Return the (x, y) coordinate for the center point of the cell that contains the specified text.  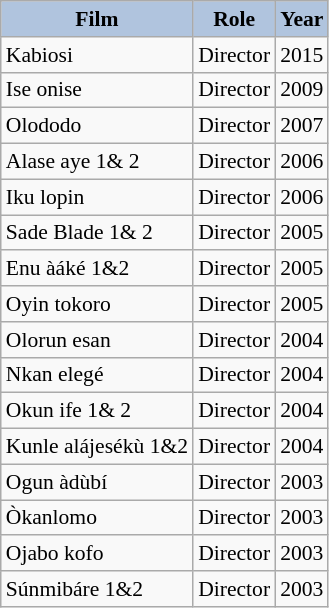
Iku lopin (97, 197)
2015 (302, 55)
Oyin tokoro (97, 304)
2007 (302, 126)
Súnmibáre 1&2 (97, 589)
Role (234, 19)
Kabiosi (97, 55)
Ogun àdùbí (97, 482)
Òkanlomo (97, 518)
Enu àáké 1&2 (97, 269)
Sade Blade 1& 2 (97, 233)
Year (302, 19)
2009 (302, 90)
Ojabo kofo (97, 554)
Film (97, 19)
Kunle alájesékù 1&2 (97, 447)
Alase aye 1& 2 (97, 162)
Ise onise (97, 90)
Okun ife 1& 2 (97, 411)
Olorun esan (97, 340)
Olododo (97, 126)
Nkan elegé (97, 375)
